Return [x, y] of the center of cell containing provided text 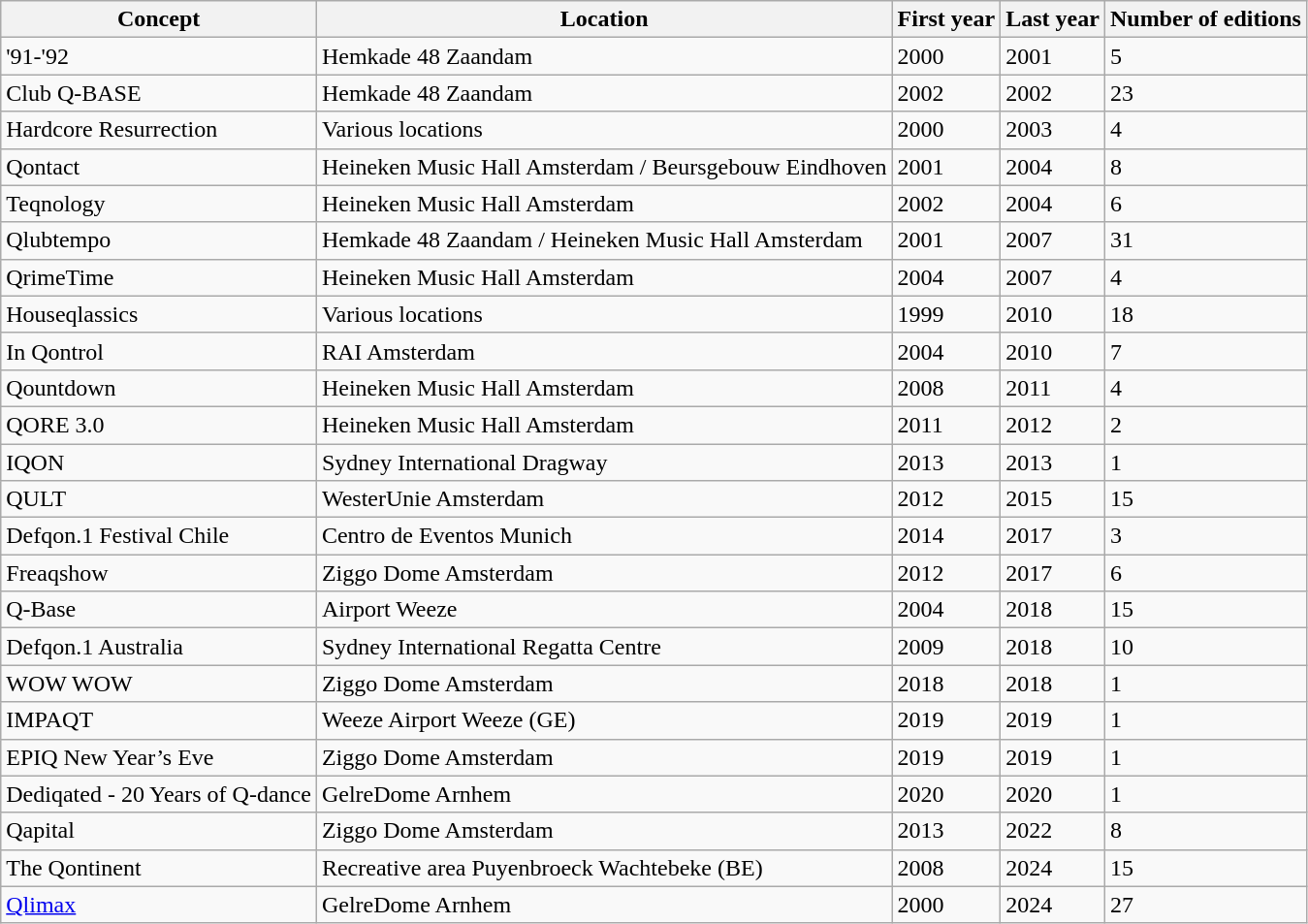
27 [1205, 905]
23 [1205, 93]
3 [1205, 536]
2 [1205, 425]
RAI Amsterdam [604, 351]
In Qontrol [159, 351]
Sydney International Dragway [604, 462]
10 [1205, 647]
Qlimax [159, 905]
Recreative area Puyenbroeck Wachtebeke (BE) [604, 868]
Sydney International Regatta Centre [604, 647]
2014 [946, 536]
First year [946, 19]
IMPAQT [159, 720]
2015 [1053, 499]
1999 [946, 314]
Weeze Airport Weeze (GE) [604, 720]
Centro de Eventos Munich [604, 536]
Q-Base [159, 610]
Qapital [159, 831]
'91-'92 [159, 56]
QrimeTime [159, 277]
IQON [159, 462]
Defqon.1 Festival Chile [159, 536]
EPIQ New Year’s Eve [159, 757]
Qontact [159, 167]
2009 [946, 647]
QORE 3.0 [159, 425]
Dediqated - 20 Years of Q-dance [159, 794]
Last year [1053, 19]
Hemkade 48 Zaandam / Heineken Music Hall Amsterdam [604, 240]
Heineken Music Hall Amsterdam / Beursgebouw Eindhoven [604, 167]
Qlubtempo [159, 240]
7 [1205, 351]
Freaqshow [159, 573]
18 [1205, 314]
WOW WOW [159, 684]
Qountdown [159, 388]
31 [1205, 240]
Airport Weeze [604, 610]
WesterUnie Amsterdam [604, 499]
2022 [1053, 831]
Location [604, 19]
Houseqlassics [159, 314]
Concept [159, 19]
Number of editions [1205, 19]
Teqnology [159, 204]
Club Q-BASE [159, 93]
Defqon.1 Australia [159, 647]
Hardcore Resurrection [159, 130]
5 [1205, 56]
QULT [159, 499]
2003 [1053, 130]
The Qontinent [159, 868]
